Capture the cell that displays the provided text and extract its (X, Y) central coordinate. 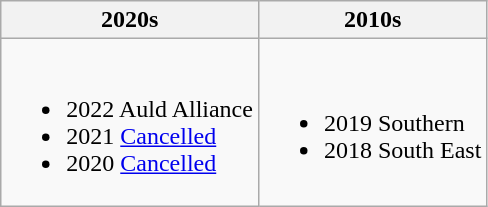
2019 Southern2018 South East (372, 122)
2010s (372, 20)
2020s (130, 20)
2022 Auld Alliance2021 Cancelled2020 Cancelled (130, 122)
